Scan for the cell matching the given text and deliver its (x, y) coordinate at center. 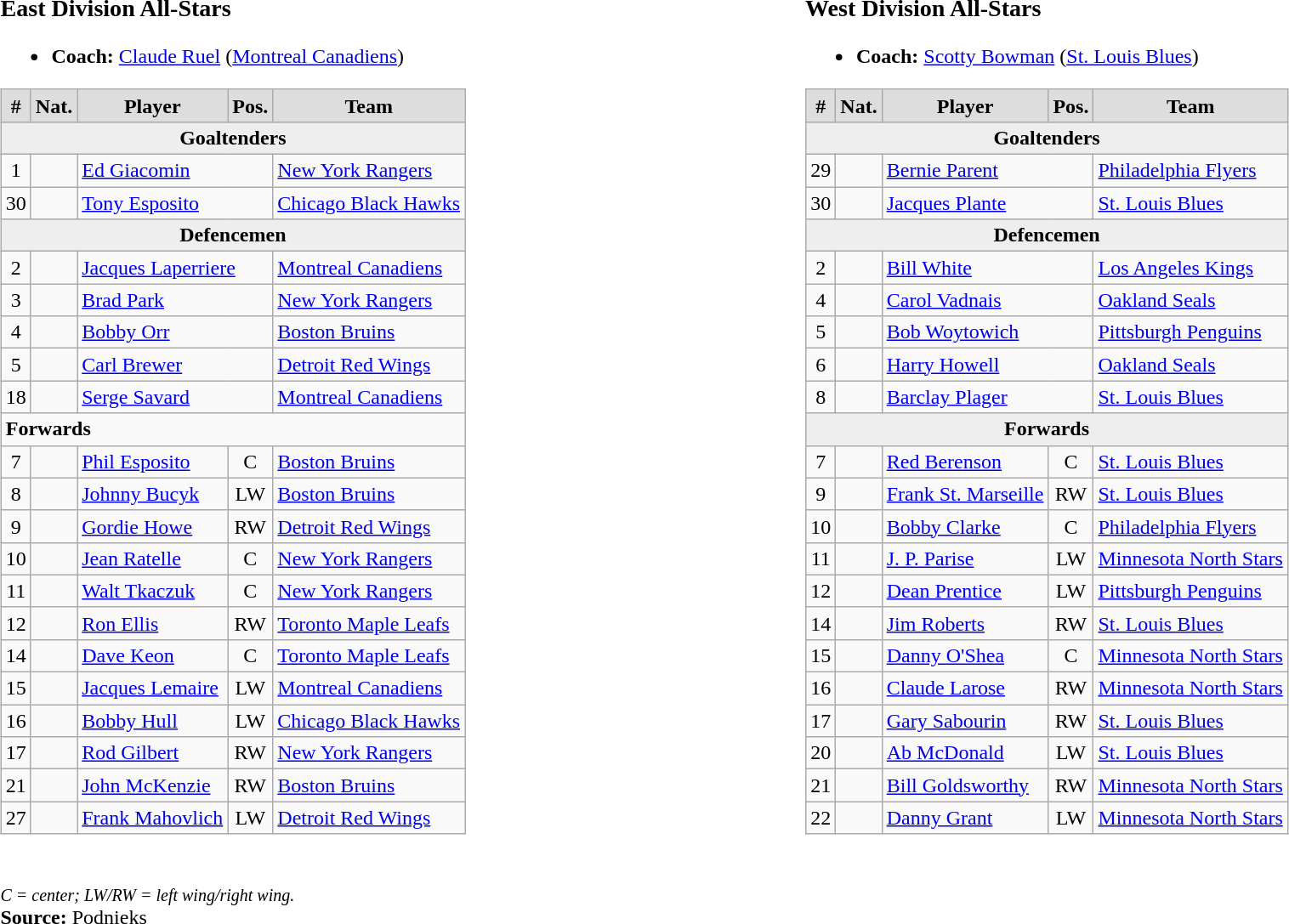
Jacques Plante (988, 203)
20 (821, 753)
Frank Mahovlich (153, 818)
Bobby Hull (153, 721)
Los Angeles Kings (1190, 268)
Bobby Orr (175, 332)
Dave Keon (153, 655)
Dean Prentice (965, 591)
Jean Ratelle (153, 558)
Barclay Plager (988, 397)
Jim Roberts (965, 623)
Walt Tkaczuk (153, 591)
Bill Goldsworthy (965, 785)
Carol Vadnais (988, 300)
Jacques Lemaire (153, 689)
Brad Park (175, 300)
Bobby Clarke (965, 526)
Phil Esposito (153, 462)
Jacques Laperriere (175, 268)
Rod Gilbert (153, 753)
1 (15, 171)
Red Berenson (965, 462)
3 (15, 300)
Ed Giacomin (175, 171)
Gordie Howe (153, 526)
Claude Larose (965, 689)
Frank St. Marseille (965, 494)
John McKenzie (153, 785)
J. P. Parise (965, 558)
Ron Ellis (153, 623)
Bob Woytowich (988, 332)
18 (15, 397)
Carl Brewer (175, 365)
Danny Grant (965, 818)
Bernie Parent (988, 171)
27 (15, 818)
Danny O'Shea (965, 655)
Tony Esposito (175, 203)
Ab McDonald (965, 753)
Gary Sabourin (965, 721)
22 (821, 818)
6 (821, 365)
Serge Savard (175, 397)
Harry Howell (988, 365)
29 (821, 171)
Johnny Bucyk (153, 494)
Bill White (988, 268)
